Scan for the cell matching the given text and deliver its (X, Y) coordinate at center. 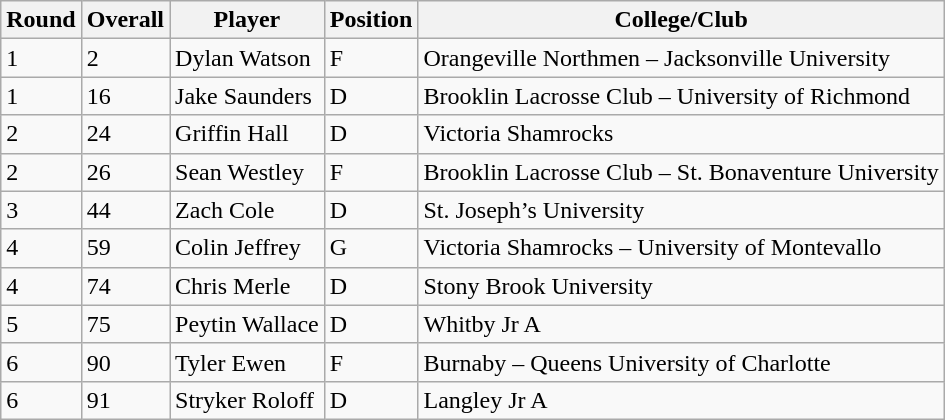
Brooklin Lacrosse Club – St. Bonaventure University (681, 172)
26 (125, 172)
Player (248, 20)
St. Joseph’s University (681, 210)
Victoria Shamrocks (681, 134)
16 (125, 96)
Jake Saunders (248, 96)
Round (41, 20)
24 (125, 134)
Tyler Ewen (248, 362)
75 (125, 324)
Griffin Hall (248, 134)
59 (125, 248)
Zach Cole (248, 210)
91 (125, 400)
Overall (125, 20)
Chris Merle (248, 286)
Langley Jr A (681, 400)
5 (41, 324)
Burnaby – Queens University of Charlotte (681, 362)
G (371, 248)
Colin Jeffrey (248, 248)
Orangeville Northmen – Jacksonville University (681, 58)
Stryker Roloff (248, 400)
Dylan Watson (248, 58)
3 (41, 210)
Victoria Shamrocks – University of Montevallo (681, 248)
Stony Brook University (681, 286)
Peytin Wallace (248, 324)
Whitby Jr A (681, 324)
Brooklin Lacrosse Club – University of Richmond (681, 96)
College/Club (681, 20)
74 (125, 286)
Sean Westley (248, 172)
Position (371, 20)
44 (125, 210)
90 (125, 362)
